Locate the cell with the specified text and output its [x, y] center coordinate. 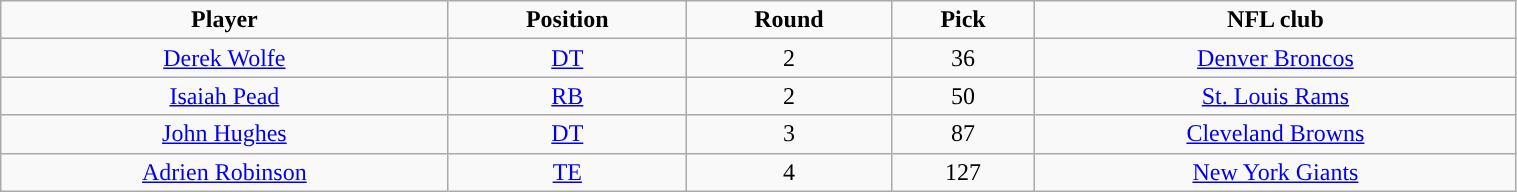
Round [790, 20]
RB [568, 96]
Cleveland Browns [1276, 134]
Player [224, 20]
NFL club [1276, 20]
Denver Broncos [1276, 58]
87 [963, 134]
New York Giants [1276, 172]
4 [790, 172]
36 [963, 58]
Derek Wolfe [224, 58]
St. Louis Rams [1276, 96]
Isaiah Pead [224, 96]
John Hughes [224, 134]
Adrien Robinson [224, 172]
TE [568, 172]
Position [568, 20]
127 [963, 172]
50 [963, 96]
Pick [963, 20]
3 [790, 134]
